For the text-containing cell, return its midpoint in (X, Y) coordinate format. 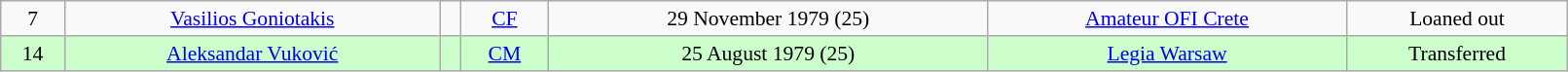
CF (504, 18)
Amateur OFI Crete (1167, 18)
Legia Warsaw (1167, 54)
CM (504, 54)
Loaned out (1457, 18)
29 November 1979 (25) (769, 18)
14 (33, 54)
Vasilios Goniotakis (252, 18)
25 August 1979 (25) (769, 54)
Transferred (1457, 54)
Aleksandar Vuković (252, 54)
7 (33, 18)
